Determine the (x, y) coordinate at the center of the cell enclosing the given text.  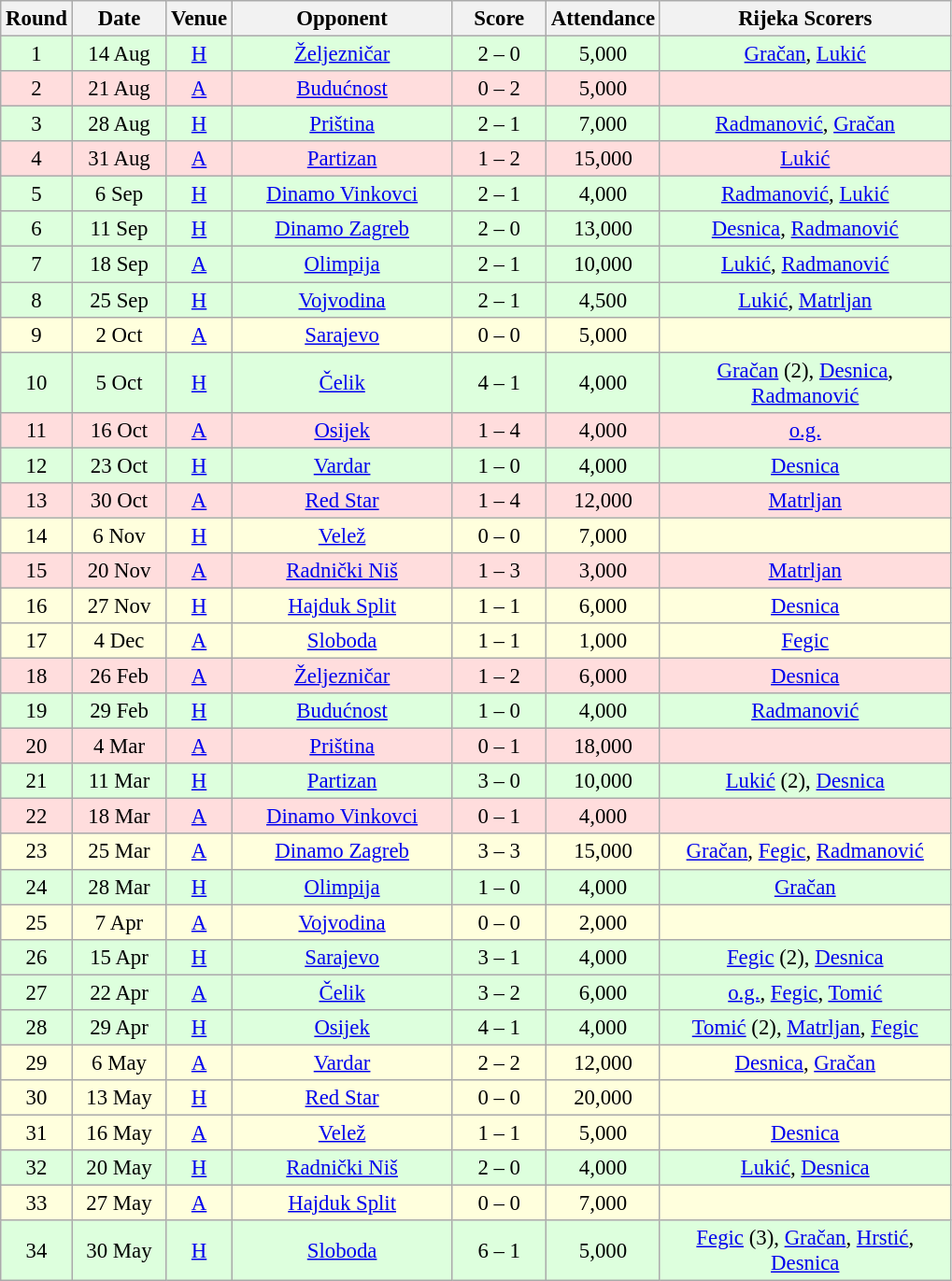
27 May (120, 1203)
26 Feb (120, 676)
11 (36, 430)
23 Oct (120, 465)
15 Apr (120, 957)
4,500 (604, 300)
19 (36, 711)
28 Mar (120, 887)
30 May (120, 1250)
Fegic (3), Gračan, Hrstić, Desnica (805, 1250)
7 Apr (120, 922)
Fegic (805, 641)
4 Dec (120, 641)
Attendance (604, 19)
11 Sep (120, 229)
Lukić, Matrljan (805, 300)
21 Aug (120, 89)
17 (36, 641)
20,000 (604, 1098)
1,000 (604, 641)
6 – 1 (499, 1250)
2 Oct (120, 334)
Lukić (805, 159)
15 (36, 571)
13 (36, 501)
26 (36, 957)
Tomić (2), Matrljan, Fegic (805, 1028)
2 – 2 (499, 1062)
Lukić (2), Desnica (805, 781)
13 May (120, 1098)
Gračan (2), Desnica, Radmanović (805, 383)
6 (36, 229)
4 (36, 159)
23 (36, 852)
7 (36, 264)
6 May (120, 1062)
1 (36, 54)
27 Nov (120, 605)
28 Aug (120, 124)
18 Sep (120, 264)
o.g. (805, 430)
Gračan, Lukić (805, 54)
31 Aug (120, 159)
18 (36, 676)
5 Oct (120, 383)
18,000 (604, 747)
3 – 3 (499, 852)
3 – 2 (499, 992)
3 – 0 (499, 781)
25 (36, 922)
18 Mar (120, 817)
16 (36, 605)
22 (36, 817)
12 (36, 465)
Venue (200, 19)
o.g., Fegic, Tomić (805, 992)
27 (36, 992)
11 Mar (120, 781)
9 (36, 334)
2 (36, 89)
Gračan (805, 887)
Radmanović (805, 711)
Round (36, 19)
3,000 (604, 571)
Desnica, Radmanović (805, 229)
22 Apr (120, 992)
6 Nov (120, 535)
20 May (120, 1168)
Opponent (342, 19)
28 (36, 1028)
2,000 (604, 922)
3 (36, 124)
8 (36, 300)
13,000 (604, 229)
Radmanović, Gračan (805, 124)
5 (36, 194)
Radmanović, Lukić (805, 194)
Desnica, Gračan (805, 1062)
29 (36, 1062)
31 (36, 1132)
Lukić, Radmanović (805, 264)
10 (36, 383)
32 (36, 1168)
29 Feb (120, 711)
25 Mar (120, 852)
30 Oct (120, 501)
Gračan, Fegic, Radmanović (805, 852)
Rijeka Scorers (805, 19)
1 – 3 (499, 571)
29 Apr (120, 1028)
Fegic (2), Desnica (805, 957)
20 (36, 747)
16 Oct (120, 430)
21 (36, 781)
16 May (120, 1132)
14 Aug (120, 54)
24 (36, 887)
6 Sep (120, 194)
Date (120, 19)
25 Sep (120, 300)
Score (499, 19)
20 Nov (120, 571)
0 – 2 (499, 89)
34 (36, 1250)
14 (36, 535)
30 (36, 1098)
4 Mar (120, 747)
33 (36, 1203)
3 – 1 (499, 957)
Lukić, Desnica (805, 1168)
